Provide the (X, Y) coordinate of the cell's center where the given text is located.  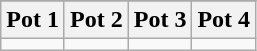
Pot 3 (160, 20)
Pot 4 (224, 20)
Pot 2 (96, 20)
Pot 1 (33, 20)
